Scan for the cell matching the given text and deliver its (X, Y) coordinate at center. 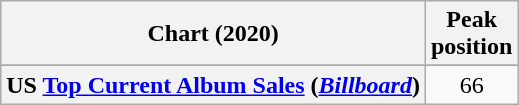
Chart (2020) (214, 34)
Peakposition (471, 34)
66 (471, 85)
US Top Current Album Sales (Billboard) (214, 85)
